From the cell containing the given text, extract its center point as [x, y] coordinate. 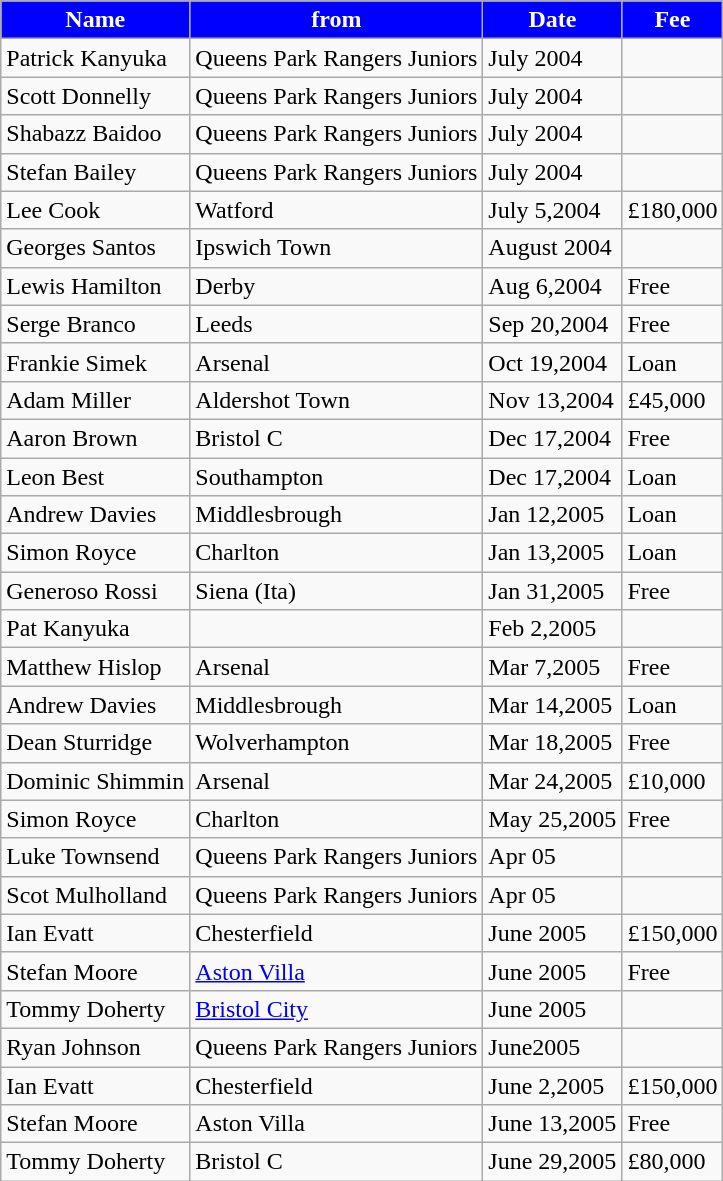
Stefan Bailey [96, 172]
Date [552, 20]
Derby [336, 286]
July 5,2004 [552, 210]
Aaron Brown [96, 438]
Generoso Rossi [96, 591]
Aug 6,2004 [552, 286]
Fee [672, 20]
May 25,2005 [552, 819]
Jan 12,2005 [552, 515]
Aldershot Town [336, 400]
Scott Donnelly [96, 96]
Name [96, 20]
Adam Miller [96, 400]
£10,000 [672, 781]
Patrick Kanyuka [96, 58]
Oct 19,2004 [552, 362]
Dean Sturridge [96, 743]
Bristol City [336, 1009]
Jan 13,2005 [552, 553]
Frankie Simek [96, 362]
£180,000 [672, 210]
Pat Kanyuka [96, 629]
June 13,2005 [552, 1124]
Matthew Hislop [96, 667]
June 29,2005 [552, 1162]
Dominic Shimmin [96, 781]
£45,000 [672, 400]
Serge Branco [96, 324]
Shabazz Baidoo [96, 134]
Mar 7,2005 [552, 667]
Jan 31,2005 [552, 591]
Siena (Ita) [336, 591]
Watford [336, 210]
June 2,2005 [552, 1085]
Sep 20,2004 [552, 324]
June2005 [552, 1047]
Leeds [336, 324]
£80,000 [672, 1162]
Nov 13,2004 [552, 400]
Feb 2,2005 [552, 629]
Wolverhampton [336, 743]
Lee Cook [96, 210]
Ryan Johnson [96, 1047]
August 2004 [552, 248]
Mar 14,2005 [552, 705]
Lewis Hamilton [96, 286]
Mar 24,2005 [552, 781]
Ipswich Town [336, 248]
Leon Best [96, 477]
Luke Townsend [96, 857]
Scot Mulholland [96, 895]
Georges Santos [96, 248]
Southampton [336, 477]
from [336, 20]
Mar 18,2005 [552, 743]
